Scan for the cell matching the given text and deliver its [X, Y] coordinate at center. 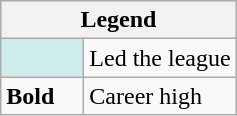
Legend [118, 20]
Bold [42, 96]
Career high [160, 96]
Led the league [160, 58]
